Locate the cell with the specified text and output its (x, y) center coordinate. 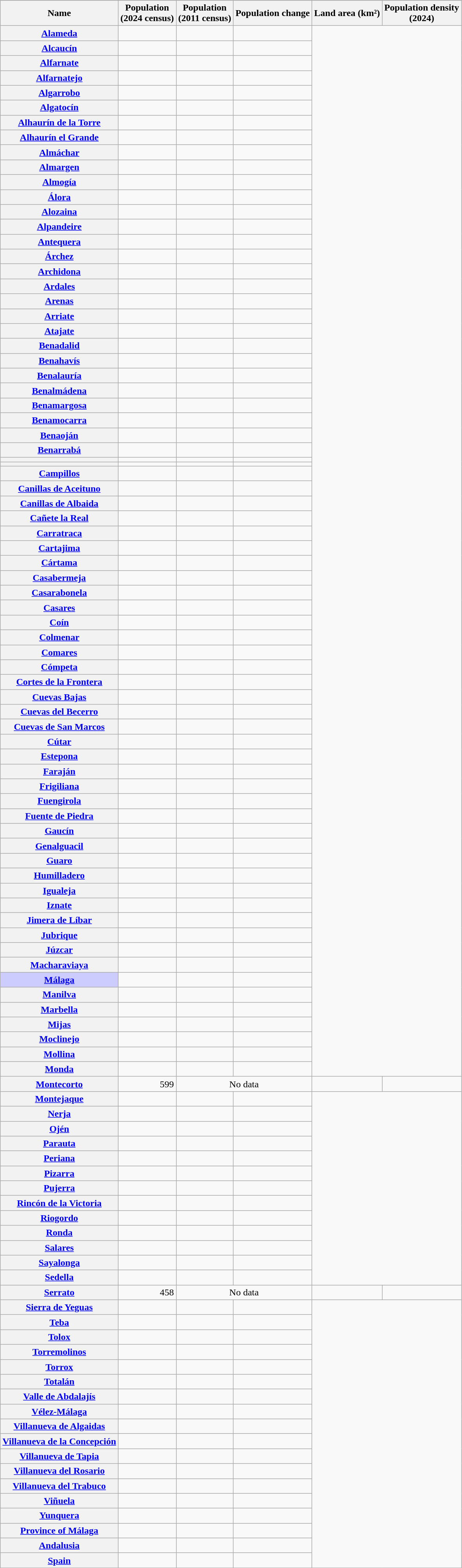
Alhaurín el Grande (59, 137)
Jubrique (59, 935)
Population(2024 census) (147, 13)
Viñuela (59, 1501)
Pizarra (59, 1173)
Rincón de la Victoria (59, 1203)
Genalguacil (59, 846)
Name (59, 13)
Land area (km²) (347, 13)
Almargen (59, 167)
Benadalid (59, 346)
Arenas (59, 301)
Totalán (59, 1382)
Villanueva de Tapia (59, 1456)
Cuevas del Becerro (59, 712)
Alfarnate (59, 63)
Valle de Abdalajís (59, 1397)
Cártama (59, 563)
Monda (59, 1069)
Marbella (59, 1009)
Montejaque (59, 1099)
Ronda (59, 1233)
Population density(2024) (422, 13)
Fuengirola (59, 801)
Villanueva de la Concepción (59, 1441)
Alpandeire (59, 227)
Benamargosa (59, 405)
Alhaurín de la Torre (59, 122)
Macharaviaya (59, 965)
Júzcar (59, 950)
Alozaina (59, 212)
Salares (59, 1248)
Atajate (59, 331)
Mijas (59, 1024)
Algatocín (59, 108)
Benahavís (59, 361)
Benalauría (59, 375)
Almáchar (59, 152)
Árchez (59, 257)
Villanueva del Trabuco (59, 1486)
Vélez-Málaga (59, 1412)
Torrox (59, 1367)
Fuente de Piedra (59, 816)
Cuevas de San Marcos (59, 727)
Periana (59, 1158)
Andalusia (59, 1545)
Alameda (59, 33)
Riogordo (59, 1218)
599 (147, 1084)
Comares (59, 652)
Antequera (59, 242)
Population(2011 census) (205, 13)
Benalmádena (59, 390)
Canillas de Albaida (59, 503)
Faraján (59, 771)
Iznate (59, 905)
Archidona (59, 271)
Villanueva de Algaidas (59, 1426)
Cútar (59, 742)
Benaoján (59, 435)
Province of Málaga (59, 1530)
Frigiliana (59, 786)
Cartajima (59, 548)
Nerja (59, 1114)
Pujerra (59, 1188)
Mollina (59, 1054)
Álora (59, 197)
Almogía (59, 182)
Casares (59, 607)
Arriate (59, 316)
Alfarnatejo (59, 78)
Ardales (59, 286)
Benamocarra (59, 420)
Igualeja (59, 891)
Sedella (59, 1277)
Alcaucín (59, 48)
Jimera de Líbar (59, 920)
Cuevas Bajas (59, 697)
Villanueva del Rosario (59, 1471)
Torremolinos (59, 1352)
Casarabonela (59, 593)
Campillos (59, 474)
Tolox (59, 1337)
Parauta (59, 1144)
Cañete la Real (59, 518)
Canillas de Aceituno (59, 489)
Cortes de la Frontera (59, 682)
Manilva (59, 995)
Colmenar (59, 637)
Ojén (59, 1128)
Algarrobo (59, 93)
Málaga (59, 980)
Benarrabá (59, 450)
Coín (59, 622)
Sayalonga (59, 1263)
Teba (59, 1322)
Serrato (59, 1292)
Estepona (59, 756)
Carratraca (59, 533)
Moclinejo (59, 1039)
Guaro (59, 860)
458 (147, 1292)
Sierra de Yeguas (59, 1307)
Population change (272, 13)
Cómpeta (59, 667)
Gaucín (59, 831)
Yunquera (59, 1516)
Montecorto (59, 1084)
Casabermeja (59, 578)
Humilladero (59, 875)
Spain (59, 1560)
